Output the [x, y] coordinate of the center of the cell containing the given text.  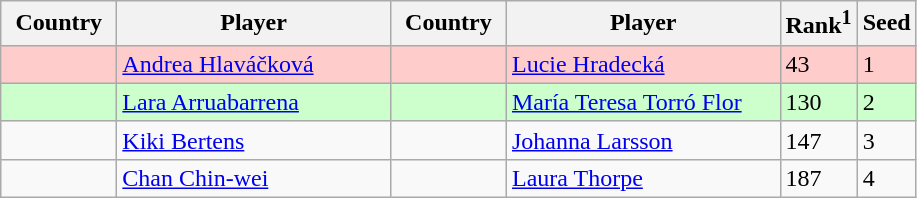
Lucie Hradecká [643, 64]
43 [818, 64]
130 [818, 102]
147 [818, 140]
Rank1 [818, 24]
Lara Arruabarrena [254, 102]
4 [886, 178]
Laura Thorpe [643, 178]
1 [886, 64]
187 [818, 178]
2 [886, 102]
3 [886, 140]
Seed [886, 24]
Andrea Hlaváčková [254, 64]
Johanna Larsson [643, 140]
María Teresa Torró Flor [643, 102]
Kiki Bertens [254, 140]
Chan Chin-wei [254, 178]
